Capture the cell that displays the provided text and extract its (X, Y) central coordinate. 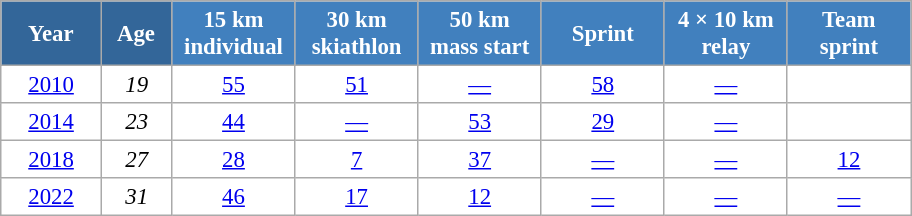
28 (234, 160)
37 (480, 160)
30 km skiathlon (356, 34)
55 (234, 85)
51 (356, 85)
19 (136, 85)
15 km individual (234, 34)
4 × 10 km relay (726, 34)
2022 (52, 197)
17 (356, 197)
2010 (52, 85)
53 (480, 122)
44 (234, 122)
27 (136, 160)
Team sprint (848, 34)
2018 (52, 160)
Age (136, 34)
50 km mass start (480, 34)
46 (234, 197)
Year (52, 34)
Sprint (602, 34)
31 (136, 197)
58 (602, 85)
2014 (52, 122)
7 (356, 160)
23 (136, 122)
29 (602, 122)
